Return the (X, Y) coordinate for the center point of the cell that contains the specified text.  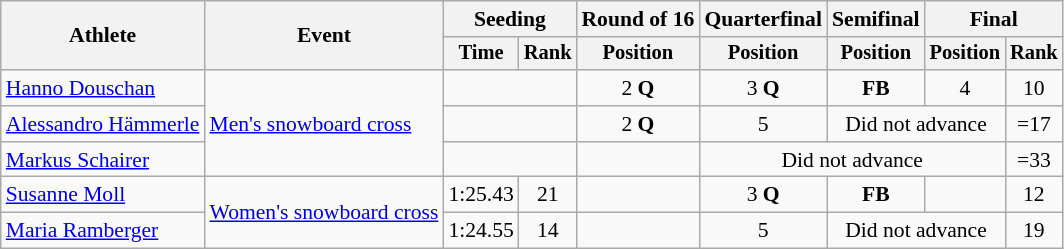
12 (1034, 195)
Alessandro Hämmerle (103, 124)
1:25.43 (480, 195)
1:24.55 (480, 231)
Maria Ramberger (103, 231)
10 (1034, 88)
Time (480, 54)
19 (1034, 231)
Susanne Moll (103, 195)
Round of 16 (638, 19)
=17 (1034, 124)
Hanno Douschan (103, 88)
14 (548, 231)
Event (324, 36)
Semifinal (876, 19)
Women's snowboard cross (324, 212)
Seeding (510, 19)
Athlete (103, 36)
Quarterfinal (763, 19)
Final (994, 19)
Markus Schairer (103, 160)
=33 (1034, 160)
4 (965, 88)
21 (548, 195)
Men's snowboard cross (324, 124)
